Provide the [x, y] coordinate of the cell's center where the given text is located.  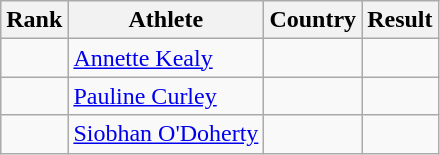
Country [313, 20]
Siobhan O'Doherty [166, 134]
Annette Kealy [166, 58]
Rank [34, 20]
Athlete [166, 20]
Pauline Curley [166, 96]
Result [400, 20]
